Search for the cell housing the specified text and yield its (X, Y) center coordinate. 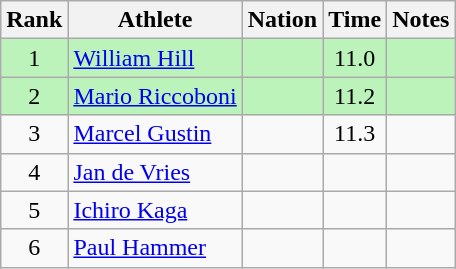
4 (34, 172)
3 (34, 134)
Marcel Gustin (155, 134)
Time (355, 20)
2 (34, 96)
6 (34, 248)
Athlete (155, 20)
William Hill (155, 58)
Jan de Vries (155, 172)
Nation (282, 20)
Ichiro Kaga (155, 210)
5 (34, 210)
Mario Riccoboni (155, 96)
11.2 (355, 96)
11.0 (355, 58)
Paul Hammer (155, 248)
11.3 (355, 134)
Notes (421, 20)
1 (34, 58)
Rank (34, 20)
